Output the [x, y] coordinate of the center of the cell containing the given text.  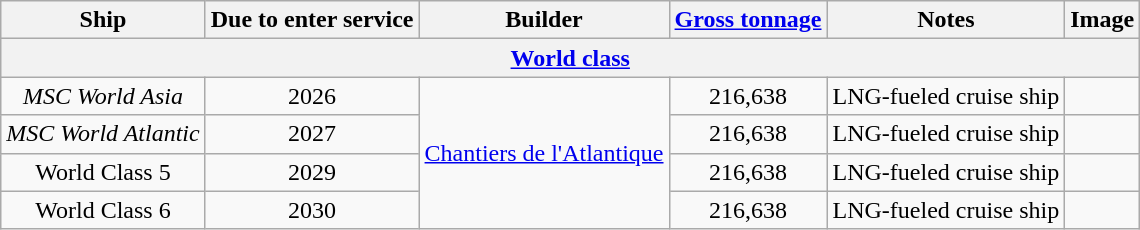
Ship [103, 20]
Builder [544, 20]
MSC World Atlantic [103, 134]
2027 [312, 134]
Gross tonnage [748, 20]
MSC World Asia [103, 96]
World Class 6 [103, 210]
2029 [312, 172]
2026 [312, 96]
2030 [312, 210]
Due to enter service [312, 20]
World Class 5 [103, 172]
World class [570, 58]
Notes [946, 20]
Image [1102, 20]
Chantiers de l'Atlantique [544, 153]
